Extract the (X, Y) coordinate from the center of the cell holding the provided text.  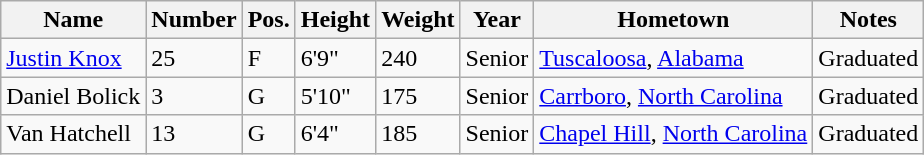
Chapel Hill, North Carolina (674, 134)
Weight (418, 20)
Height (335, 20)
Justin Knox (74, 58)
Van Hatchell (74, 134)
Carrboro, North Carolina (674, 96)
Tuscaloosa, Alabama (674, 58)
185 (418, 134)
240 (418, 58)
6'4" (335, 134)
Pos. (268, 20)
F (268, 58)
5'10" (335, 96)
13 (194, 134)
6'9" (335, 58)
Number (194, 20)
Name (74, 20)
175 (418, 96)
25 (194, 58)
Year (497, 20)
3 (194, 96)
Daniel Bolick (74, 96)
Notes (868, 20)
Hometown (674, 20)
